Return the [X, Y] coordinate for the center point of the cell that contains the specified text.  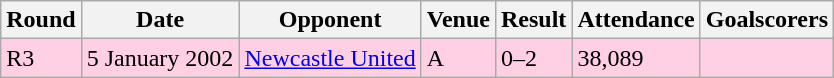
Round [41, 20]
Venue [458, 20]
Date [160, 20]
0–2 [533, 58]
Goalscorers [766, 20]
Opponent [330, 20]
A [458, 58]
Newcastle United [330, 58]
Attendance [636, 20]
R3 [41, 58]
38,089 [636, 58]
Result [533, 20]
5 January 2002 [160, 58]
